Determine the (X, Y) coordinate at the center of the cell enclosing the given text.  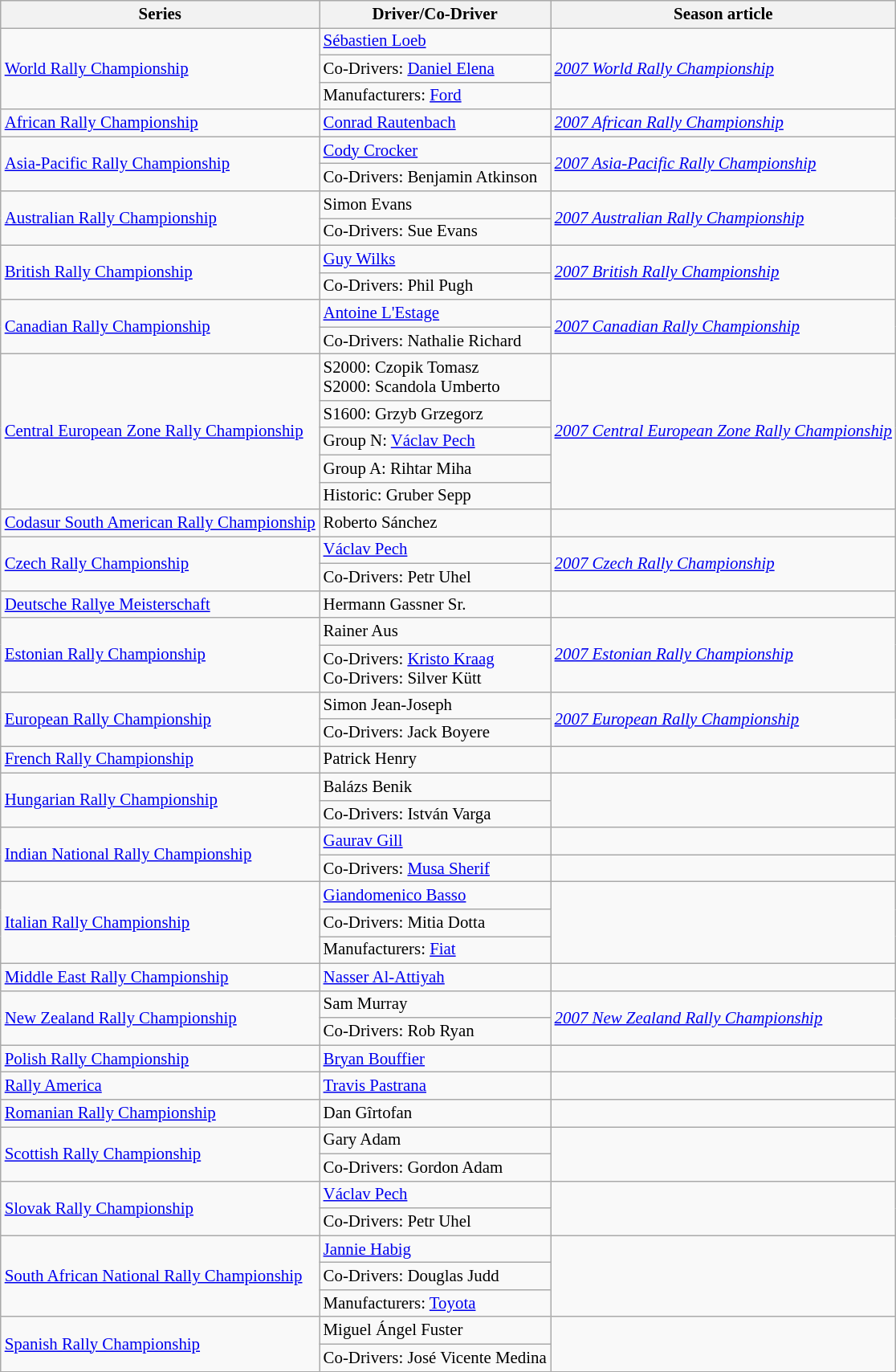
Codasur South American Rally Championship (161, 523)
European Rally Championship (161, 719)
Co-Drivers: Douglas Judd (435, 1276)
Spanish Rally Championship (161, 1344)
Nasser Al-Attiyah (435, 977)
Co-Drivers: Rob Ryan (435, 1031)
Driver/Co-Driver (435, 14)
Italian Rally Championship (161, 923)
Gaurav Gill (435, 841)
Antoine L'Estage (435, 313)
Roberto Sánchez (435, 523)
Australian Rally Championship (161, 218)
2007 World Rally Championship (723, 68)
Simon Jean-Joseph (435, 705)
Czech Rally Championship (161, 564)
Co-Drivers: Musa Sherif (435, 868)
Rally America (161, 1086)
Co-Drivers: Mitia Dotta (435, 923)
Series (161, 14)
2007 Canadian Rally Championship (723, 327)
Historic: Gruber Sepp (435, 496)
Sébastien Loeb (435, 41)
Indian National Rally Championship (161, 855)
2007 British Rally Championship (723, 272)
Co-Drivers: José Vicente Medina (435, 1358)
Co-Drivers: István Varga (435, 814)
Bryan Bouffier (435, 1059)
Jannie Habig (435, 1249)
Co-Drivers: Nathalie Richard (435, 341)
Middle East Rally Championship (161, 977)
Deutsche Rallye Meisterschaft (161, 604)
Hermann Gassner Sr. (435, 604)
Balázs Benik (435, 786)
Manufacturers: Ford (435, 96)
Sam Murray (435, 1004)
Patrick Henry (435, 760)
Manufacturers: Toyota (435, 1303)
2007 Estonian Rally Championship (723, 655)
2007 Asia-Pacific Rally Championship (723, 164)
Gary Adam (435, 1140)
Romanian Rally Championship (161, 1113)
Central European Zone Rally Championship (161, 432)
Guy Wilks (435, 259)
Co-Drivers: Jack Boyere (435, 733)
British Rally Championship (161, 272)
S2000: Czopik TomaszS2000: Scandola Umberto (435, 378)
French Rally Championship (161, 760)
2007 European Rally Championship (723, 719)
Travis Pastrana (435, 1086)
South African National Rally Championship (161, 1276)
Group A: Rihtar Miha (435, 468)
2007 African Rally Championship (723, 123)
Miguel Ángel Fuster (435, 1330)
2007 Czech Rally Championship (723, 564)
Hungarian Rally Championship (161, 800)
2007 Australian Rally Championship (723, 218)
Co-Drivers: Gordon Adam (435, 1167)
Giandomenico Basso (435, 896)
Co-Drivers: Kristo KraagCo-Drivers: Silver Kütt (435, 668)
Rainer Aus (435, 631)
Manufacturers: Fiat (435, 950)
Co-Drivers: Sue Evans (435, 231)
New Zealand Rally Championship (161, 1018)
Scottish Rally Championship (161, 1154)
Season article (723, 14)
Cody Crocker (435, 150)
Simon Evans (435, 205)
Dan Gîrtofan (435, 1113)
Co-Drivers: Phil Pugh (435, 286)
Estonian Rally Championship (161, 655)
Polish Rally Championship (161, 1059)
2007 Central European Zone Rally Championship (723, 432)
Group N: Václav Pech (435, 441)
Asia-Pacific Rally Championship (161, 164)
S1600: Grzyb Grzegorz (435, 414)
Slovak Rally Championship (161, 1208)
Conrad Rautenbach (435, 123)
Co-Drivers: Benjamin Atkinson (435, 178)
Co-Drivers: Daniel Elena (435, 68)
African Rally Championship (161, 123)
Canadian Rally Championship (161, 327)
World Rally Championship (161, 68)
2007 New Zealand Rally Championship (723, 1018)
